Find where the given text appears and provide that cell's center as (X, Y) coordinate. 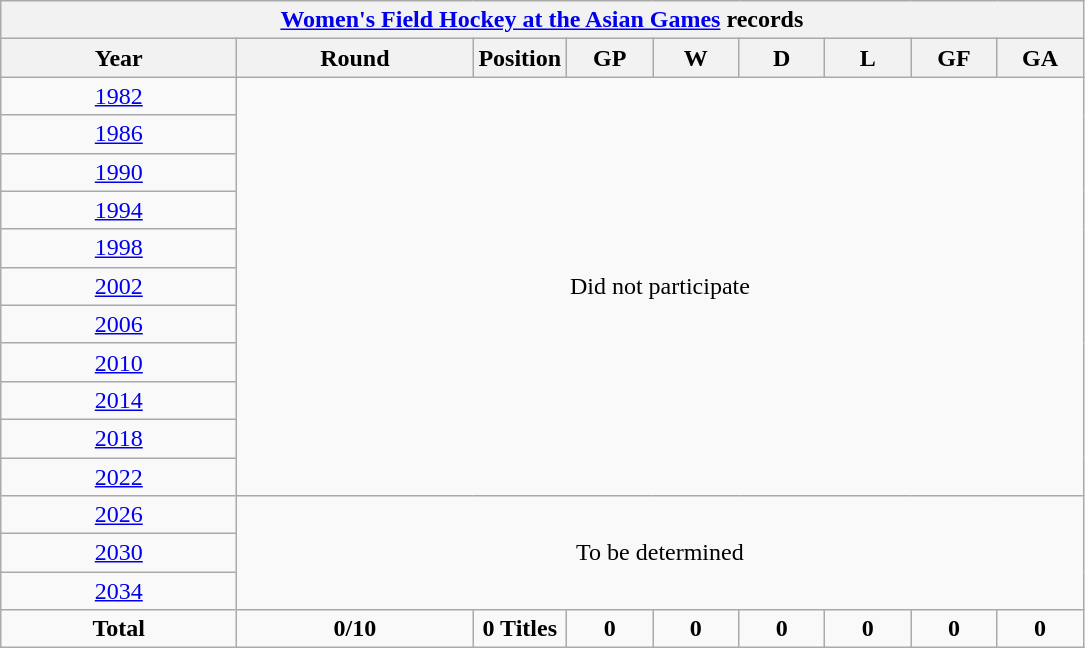
GA (1040, 58)
D (782, 58)
2018 (119, 438)
2022 (119, 477)
2002 (119, 286)
Year (119, 58)
L (868, 58)
Did not participate (660, 286)
GF (954, 58)
1998 (119, 248)
0/10 (355, 629)
2030 (119, 553)
Total (119, 629)
1990 (119, 172)
1982 (119, 96)
2010 (119, 362)
To be determined (660, 553)
1994 (119, 210)
2006 (119, 324)
2026 (119, 515)
GP (610, 58)
0 Titles (520, 629)
Position (520, 58)
1986 (119, 134)
2034 (119, 591)
2014 (119, 400)
W (696, 58)
Round (355, 58)
Women's Field Hockey at the Asian Games records (542, 20)
